From the cell containing the given text, extract its center point as [x, y] coordinate. 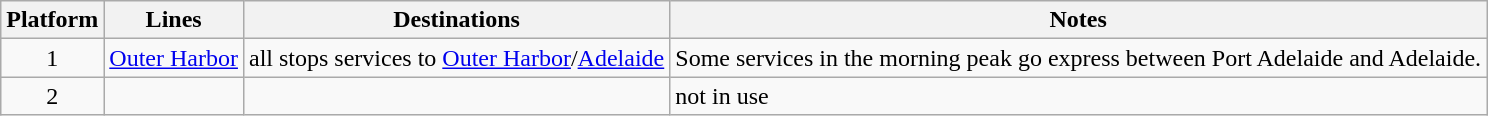
all stops services to Outer Harbor/Adelaide [456, 58]
Platform [52, 20]
Some services in the morning peak go express between Port Adelaide and Adelaide. [1078, 58]
Lines [174, 20]
Notes [1078, 20]
1 [52, 58]
Outer Harbor [174, 58]
2 [52, 96]
not in use [1078, 96]
Destinations [456, 20]
